Return [x, y] of the center of cell containing provided text 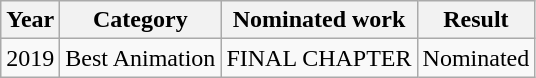
Result [476, 20]
2019 [30, 58]
FINAL CHAPTER [319, 58]
Category [140, 20]
Best Animation [140, 58]
Year [30, 20]
Nominated work [319, 20]
Nominated [476, 58]
